Detect which cell encompasses the target text, then output its (X, Y) center coordinate. 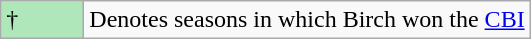
Denotes seasons in which Birch won the CBI (307, 20)
† (42, 20)
